Provide the [X, Y] coordinate of the cell's center where the given text is located.  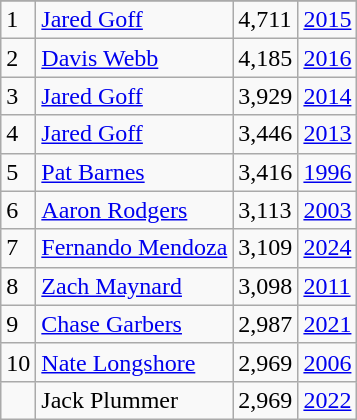
2011 [328, 286]
3,929 [266, 96]
Pat Barnes [134, 172]
2024 [328, 248]
4 [18, 134]
Nate Longshore [134, 362]
2,987 [266, 324]
2022 [328, 400]
3,098 [266, 286]
1996 [328, 172]
5 [18, 172]
2013 [328, 134]
Davis Webb [134, 58]
6 [18, 210]
1 [18, 20]
2014 [328, 96]
2003 [328, 210]
3,446 [266, 134]
10 [18, 362]
8 [18, 286]
3,109 [266, 248]
2016 [328, 58]
2 [18, 58]
3,416 [266, 172]
Zach Maynard [134, 286]
2015 [328, 20]
Aaron Rodgers [134, 210]
2006 [328, 362]
4,711 [266, 20]
4,185 [266, 58]
2021 [328, 324]
Chase Garbers [134, 324]
Jack Plummer [134, 400]
7 [18, 248]
3 [18, 96]
3,113 [266, 210]
Fernando Mendoza [134, 248]
9 [18, 324]
